Provide the [X, Y] coordinate of the cell's center where the given text is located.  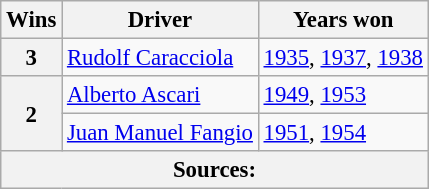
Years won [343, 20]
2 [32, 114]
Rudolf Caracciola [160, 58]
Juan Manuel Fangio [160, 133]
1951, 1954 [343, 133]
3 [32, 58]
1949, 1953 [343, 95]
Alberto Ascari [160, 95]
Wins [32, 20]
1935, 1937, 1938 [343, 58]
Driver [160, 20]
Sources: [215, 170]
